Determine the (x, y) coordinate at the center of the cell enclosing the given text.  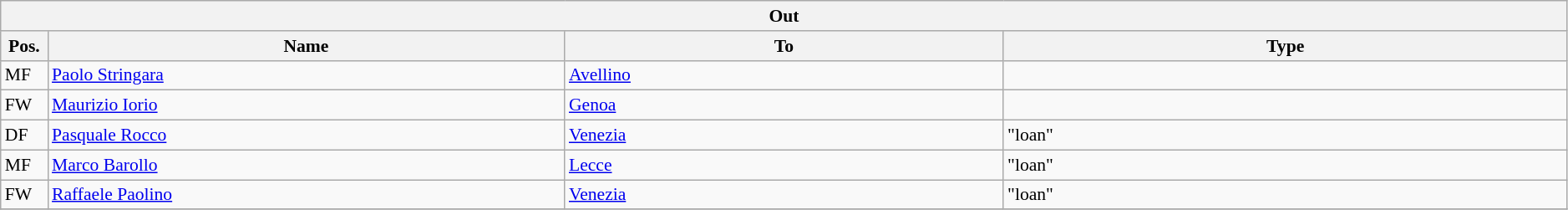
Marco Barollo (306, 165)
Out (784, 16)
Lecce (784, 165)
Name (306, 46)
DF (24, 136)
Avellino (784, 75)
To (784, 46)
Type (1285, 46)
Pasquale Rocco (306, 136)
Maurizio Iorio (306, 105)
Pos. (24, 46)
Raffaele Paolino (306, 195)
Paolo Stringara (306, 75)
Genoa (784, 105)
